Determine the (X, Y) coordinate at the center of the cell enclosing the given text.  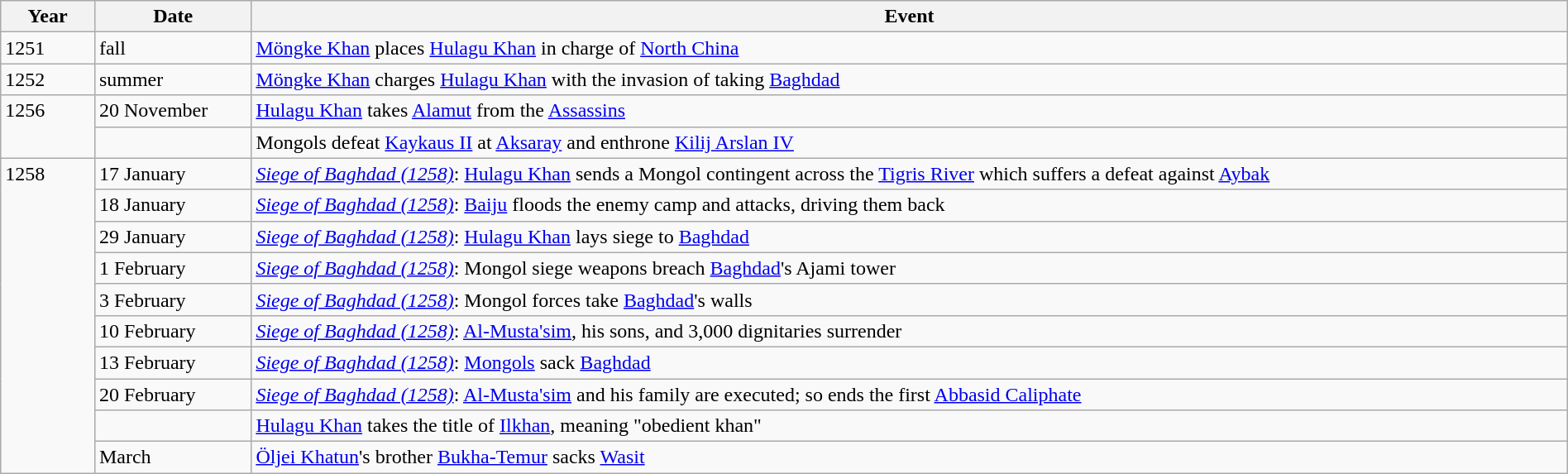
Siege of Baghdad (1258): Baiju floods the enemy camp and attacks, driving them back (910, 205)
Siege of Baghdad (1258): Mongol siege weapons breach Baghdad's Ajami tower (910, 268)
March (172, 457)
20 February (172, 395)
fall (172, 48)
Öljei Khatun's brother Bukha-Temur sacks Wasit (910, 457)
Siege of Baghdad (1258): Mongol forces take Baghdad's walls (910, 299)
10 February (172, 331)
3 February (172, 299)
Date (172, 17)
Mongols defeat Kaykaus II at Aksaray and enthrone Kilij Arslan IV (910, 142)
summer (172, 79)
20 November (172, 111)
1252 (48, 79)
Möngke Khan places Hulagu Khan in charge of North China (910, 48)
Siege of Baghdad (1258): Al-Musta'sim, his sons, and 3,000 dignitaries surrender (910, 331)
Siege of Baghdad (1258): Al-Musta'sim and his family are executed; so ends the first Abbasid Caliphate (910, 395)
1 February (172, 268)
1251 (48, 48)
18 January (172, 205)
Siege of Baghdad (1258): Mongols sack Baghdad (910, 362)
Hulagu Khan takes the title of Ilkhan, meaning "obedient khan" (910, 426)
1256 (48, 127)
29 January (172, 237)
17 January (172, 174)
Siege of Baghdad (1258): Hulagu Khan sends a Mongol contingent across the Tigris River which suffers a defeat against Aybak (910, 174)
13 February (172, 362)
1258 (48, 316)
Siege of Baghdad (1258): Hulagu Khan lays siege to Baghdad (910, 237)
Hulagu Khan takes Alamut from the Assassins (910, 111)
Möngke Khan charges Hulagu Khan with the invasion of taking Baghdad (910, 79)
Year (48, 17)
Event (910, 17)
